Output the (X, Y) coordinate of the center of the cell containing the given text.  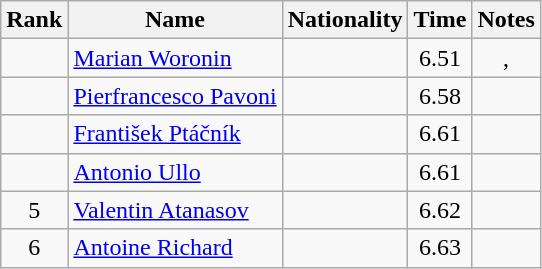
6.63 (440, 248)
, (506, 58)
Name (175, 20)
Nationality (345, 20)
6.58 (440, 96)
Rank (34, 20)
6 (34, 248)
Pierfrancesco Pavoni (175, 96)
Notes (506, 20)
5 (34, 210)
6.51 (440, 58)
6.62 (440, 210)
František Ptáčník (175, 134)
Antonio Ullo (175, 172)
Time (440, 20)
Antoine Richard (175, 248)
Marian Woronin (175, 58)
Valentin Atanasov (175, 210)
